Pinpoint the cell where the given text exists, returning its (X, Y) midpoint coordinate. 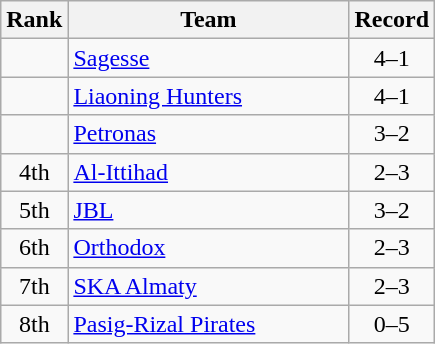
Record (392, 20)
Rank (34, 20)
Liaoning Hunters (208, 96)
0–5 (392, 324)
JBL (208, 210)
Petronas (208, 134)
SKA Almaty (208, 286)
Al-Ittihad (208, 172)
4th (34, 172)
Sagesse (208, 58)
Pasig-Rizal Pirates (208, 324)
Orthodox (208, 248)
8th (34, 324)
7th (34, 286)
6th (34, 248)
5th (34, 210)
Team (208, 20)
